Provide the [x, y] coordinate of the cell's center where the given text is located.  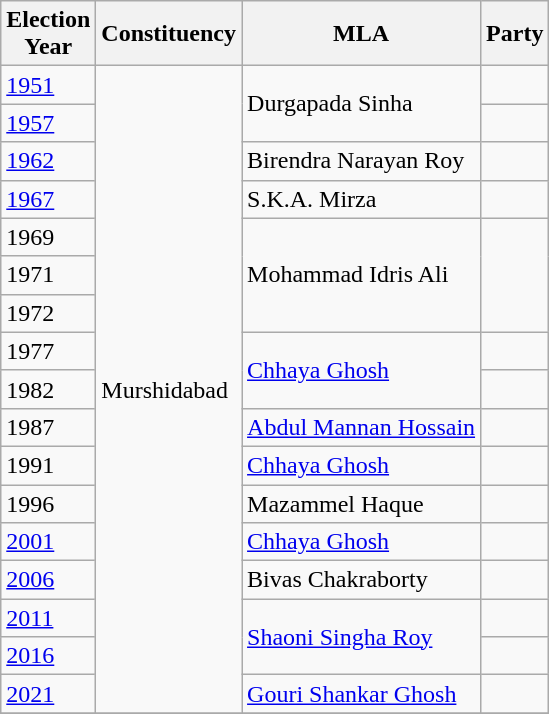
Abdul Mannan Hossain [362, 427]
1969 [48, 237]
Durgapada Sinha [362, 104]
Party [515, 34]
1951 [48, 85]
S.K.A. Mirza [362, 199]
1971 [48, 275]
MLA [362, 34]
Gouri Shankar Ghosh [362, 694]
Bivas Chakraborty [362, 580]
1991 [48, 465]
Shaoni Singha Roy [362, 637]
Mazammel Haque [362, 503]
2016 [48, 656]
Election Year [48, 34]
Murshidabad [169, 390]
1982 [48, 389]
2001 [48, 542]
2006 [48, 580]
1957 [48, 123]
Constituency [169, 34]
2021 [48, 694]
2011 [48, 618]
1977 [48, 351]
1987 [48, 427]
1972 [48, 313]
1967 [48, 199]
1962 [48, 161]
Birendra Narayan Roy [362, 161]
1996 [48, 503]
Mohammad Idris Ali [362, 275]
